From the cell containing the given text, extract its center point as (X, Y) coordinate. 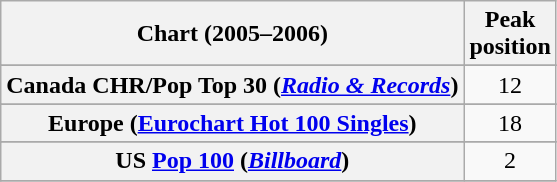
Canada CHR/Pop Top 30 (Radio & Records) (232, 85)
Europe (Eurochart Hot 100 Singles) (232, 123)
Chart (2005–2006) (232, 34)
Peakposition (510, 34)
12 (510, 85)
18 (510, 123)
2 (510, 161)
US Pop 100 (Billboard) (232, 161)
